Identify which cell holds the provided text, then report its (X, Y) central coordinate. 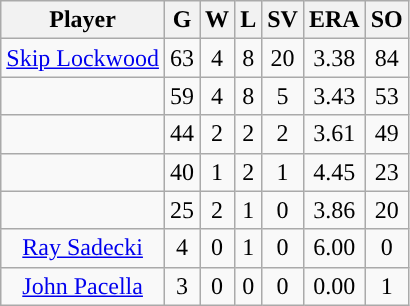
59 (182, 96)
44 (182, 134)
6.00 (334, 248)
3.38 (334, 58)
3.43 (334, 96)
G (182, 20)
0.00 (334, 286)
Skip Lockwood (83, 58)
ERA (334, 20)
SO (386, 20)
Player (83, 20)
3.61 (334, 134)
John Pacella (83, 286)
W (218, 20)
23 (386, 172)
4.45 (334, 172)
53 (386, 96)
SV (283, 20)
25 (182, 210)
L (248, 20)
84 (386, 58)
3.86 (334, 210)
40 (182, 172)
3 (182, 286)
63 (182, 58)
49 (386, 134)
5 (283, 96)
Ray Sadecki (83, 248)
